Pinpoint the cell where the given text exists, returning its [x, y] midpoint coordinate. 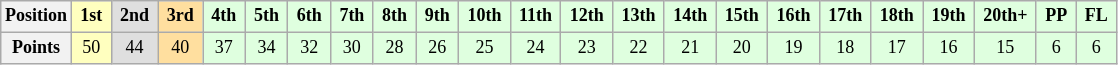
32 [310, 48]
16th [794, 16]
34 [266, 48]
1st [91, 16]
20th+ [1005, 16]
8th [394, 16]
18 [845, 48]
9th [438, 16]
18th [897, 16]
40 [180, 48]
2nd [134, 16]
19th [949, 16]
PP [1056, 16]
17th [845, 16]
21 [690, 48]
26 [438, 48]
Points [36, 48]
37 [224, 48]
13th [639, 16]
15 [1005, 48]
11th [536, 16]
FL [1096, 16]
3rd [180, 16]
15th [742, 16]
22 [639, 48]
19 [794, 48]
44 [134, 48]
4th [224, 16]
6th [310, 16]
23 [587, 48]
10th [485, 16]
17 [897, 48]
30 [352, 48]
14th [690, 16]
16 [949, 48]
12th [587, 16]
20 [742, 48]
24 [536, 48]
7th [352, 16]
25 [485, 48]
50 [91, 48]
Position [36, 16]
28 [394, 48]
5th [266, 16]
